Locate the cell with the specified text and output its [X, Y] center coordinate. 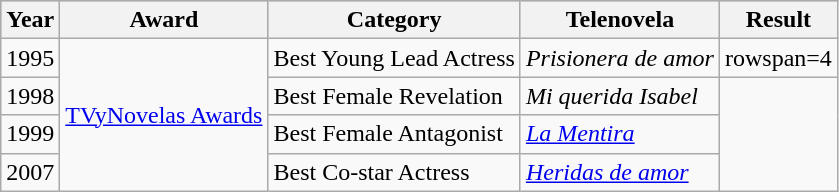
Category [394, 20]
1998 [30, 96]
Best Young Lead Actress [394, 58]
Telenovela [620, 20]
1995 [30, 58]
2007 [30, 172]
Result [778, 20]
Award [164, 20]
Year [30, 20]
TVyNovelas Awards [164, 115]
Best Co-star Actress [394, 172]
Best Female Antagonist [394, 134]
rowspan=4 [778, 58]
Best Female Revelation [394, 96]
Prisionera de amor [620, 58]
Heridas de amor [620, 172]
1999 [30, 134]
Mi querida Isabel [620, 96]
La Mentira [620, 134]
